Detect which cell encompasses the target text, then output its [x, y] center coordinate. 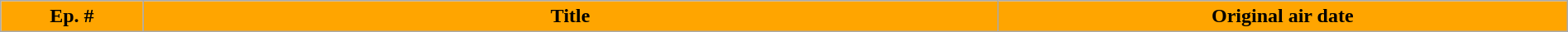
Original air date [1282, 16]
Title [571, 16]
Ep. # [72, 16]
